Identify which cell holds the provided text, then report its [x, y] central coordinate. 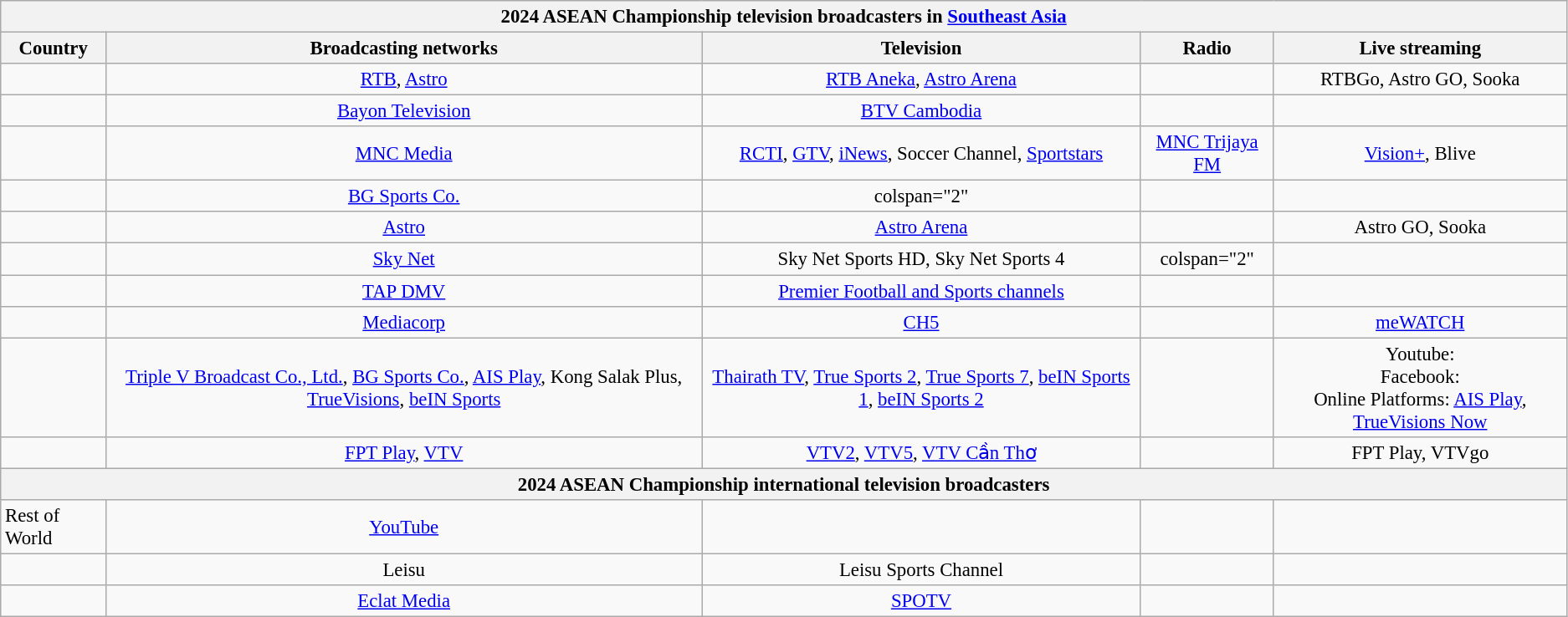
RCTI, GTV, iNews, Soccer Channel, Sportstars [921, 154]
Country [54, 48]
Rest of World [54, 527]
RTB Aneka, Astro Arena [921, 79]
BTV Cambodia [921, 111]
FPT Play, VTV [404, 452]
Mediacorp [404, 322]
meWATCH [1420, 322]
MNC Trijaya FM [1207, 154]
Radio [1207, 48]
CH5 [921, 322]
Sky Net Sports HD, Sky Net Sports 4 [921, 259]
BG Sports Co. [404, 196]
Bayon Television [404, 111]
Sky Net [404, 259]
Youtube: Facebook: Online Platforms: AIS Play, TrueVisions Now [1420, 388]
YouTube [404, 527]
FPT Play, VTVgo [1420, 452]
RTB, Astro [404, 79]
Astro [404, 228]
2024 ASEAN Championship television broadcasters in Southeast Asia [784, 17]
MNC Media [404, 154]
Television [921, 48]
TAP DMV [404, 291]
Vision+, Blive [1420, 154]
SPOTV [921, 601]
RTBGo, Astro GO, Sooka [1420, 79]
Leisu [404, 569]
Thairath TV, True Sports 2, True Sports 7, beIN Sports 1, beIN Sports 2 [921, 388]
Astro Arena [921, 228]
Premier Football and Sports channels [921, 291]
Broadcasting networks [404, 48]
VTV2, VTV5, VTV Cần Thơ [921, 452]
Leisu Sports Channel [921, 569]
Triple V Broadcast Co., Ltd., BG Sports Co., AIS Play, Kong Salak Plus, TrueVisions, beIN Sports [404, 388]
Eclat Media [404, 601]
Live streaming [1420, 48]
Astro GO, Sooka [1420, 228]
2024 ASEAN Championship international television broadcasters [784, 484]
